Output the (x, y) coordinate of the center of the cell containing the given text.  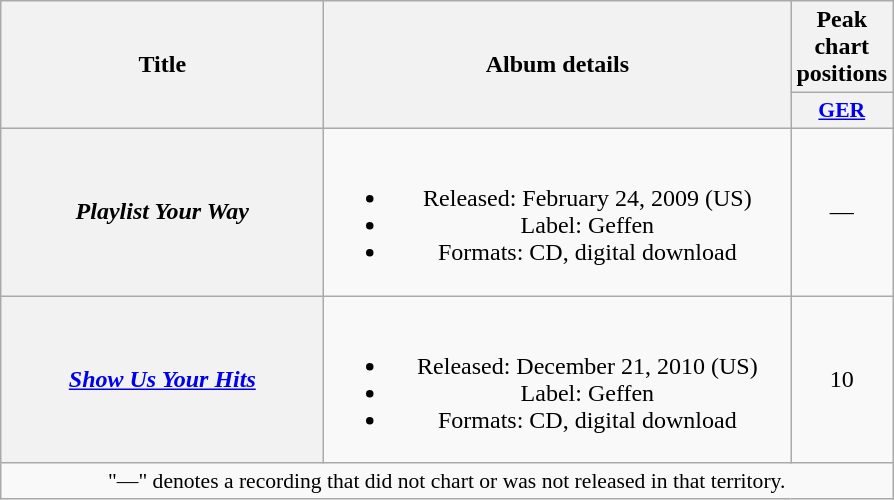
Playlist Your Way (162, 212)
Title (162, 65)
— (842, 212)
Peak chart positions (842, 47)
Released: December 21, 2010 (US)Label: GeffenFormats: CD, digital download (558, 380)
10 (842, 380)
Show Us Your Hits (162, 380)
GER (842, 111)
Album details (558, 65)
"—" denotes a recording that did not chart or was not released in that territory. (447, 481)
Released: February 24, 2009 (US)Label: GeffenFormats: CD, digital download (558, 212)
